Extract the (X, Y) coordinate from the center of the cell holding the provided text.  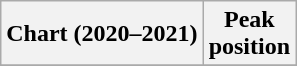
Peakposition (249, 34)
Chart (2020–2021) (102, 34)
